For the text-containing cell, return its midpoint in [x, y] coordinate format. 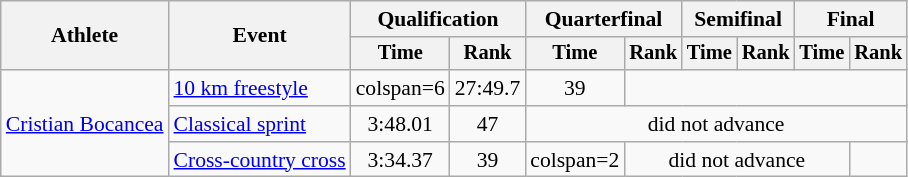
47 [488, 124]
did not advance [716, 124]
Athlete [85, 36]
Final [850, 19]
Classical sprint [260, 124]
10 km freestyle [260, 88]
39 [574, 88]
Cristian Bocancea [85, 124]
27:49.7 [488, 88]
Quarterfinal [604, 19]
3:48.01 [400, 124]
colspan=6 [400, 88]
Qualification [438, 19]
Event [260, 36]
Semifinal [738, 19]
